Locate the cell with the specified text and output its [x, y] center coordinate. 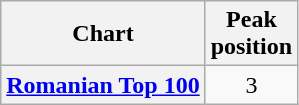
Peakposition [251, 34]
3 [251, 85]
Romanian Top 100 [103, 85]
Chart [103, 34]
